Identify which cell holds the provided text, then report its [X, Y] central coordinate. 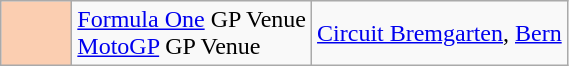
Formula One GP VenueMotoGP GP Venue [192, 34]
Circuit Bremgarten, Bern [440, 34]
